From the cell containing the given text, extract its center point as (x, y) coordinate. 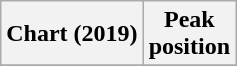
Peakposition (189, 34)
Chart (2019) (72, 34)
